Find where the given text appears and provide that cell's center as [X, Y] coordinate. 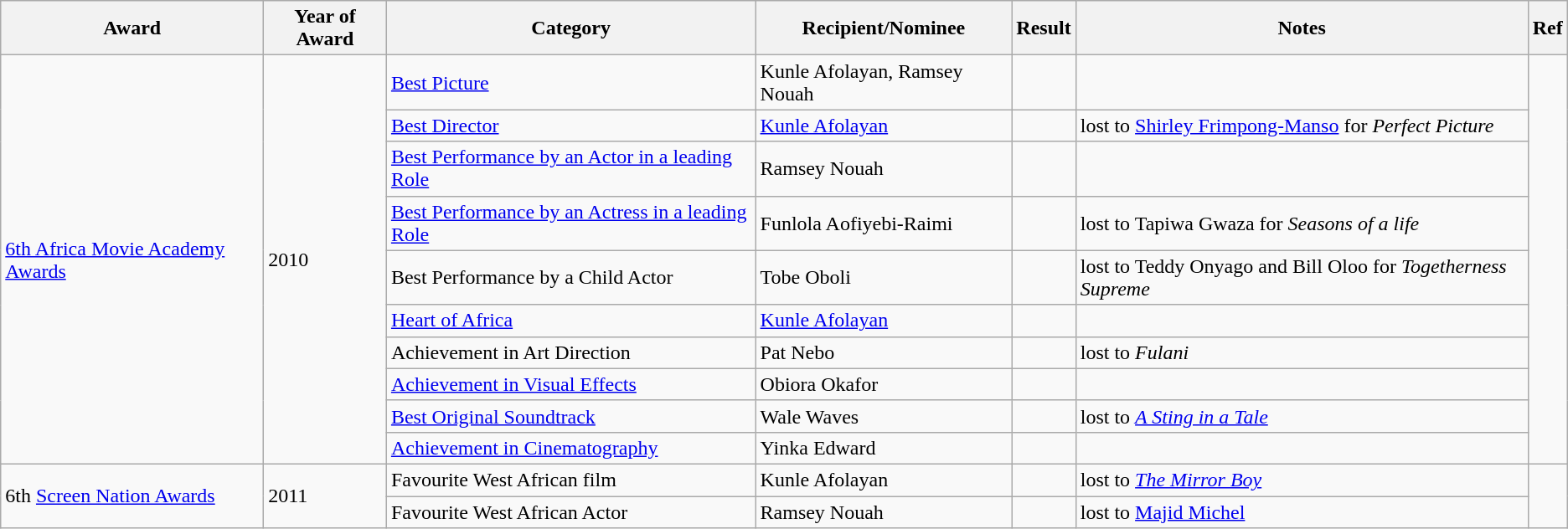
Funlola Aofiyebi-Raimi [884, 223]
Ref [1548, 28]
Favourite West African film [571, 480]
Achievement in Visual Effects [571, 384]
Best Original Soundtrack [571, 416]
lost to Shirley Frimpong-Manso for Perfect Picture [1302, 126]
Year of Award [325, 28]
2011 [325, 496]
Achievement in Art Direction [571, 352]
Best Director [571, 126]
lost to Fulani [1302, 352]
Recipient/Nominee [884, 28]
Yinka Edward [884, 448]
Best Picture [571, 82]
6th Screen Nation Awards [132, 496]
Award [132, 28]
lost to A Sting in a Tale [1302, 416]
Achievement in Cinematography [571, 448]
lost to The Mirror Boy [1302, 480]
Notes [1302, 28]
lost to Teddy Onyago and Bill Oloo for Togetherness Supreme [1302, 278]
Category [571, 28]
lost to Tapiwa Gwaza for Seasons of a life [1302, 223]
Result [1044, 28]
Wale Waves [884, 416]
Tobe Oboli [884, 278]
Kunle Afolayan, Ramsey Nouah [884, 82]
lost to Majid Michel [1302, 511]
6th Africa Movie Academy Awards [132, 259]
Heart of Africa [571, 321]
Best Performance by an Actor in a leading Role [571, 169]
Obiora Okafor [884, 384]
2010 [325, 259]
Best Performance by an Actress in a leading Role [571, 223]
Best Performance by a Child Actor [571, 278]
Favourite West African Actor [571, 511]
Pat Nebo [884, 352]
